Capture the cell that displays the provided text and extract its (X, Y) central coordinate. 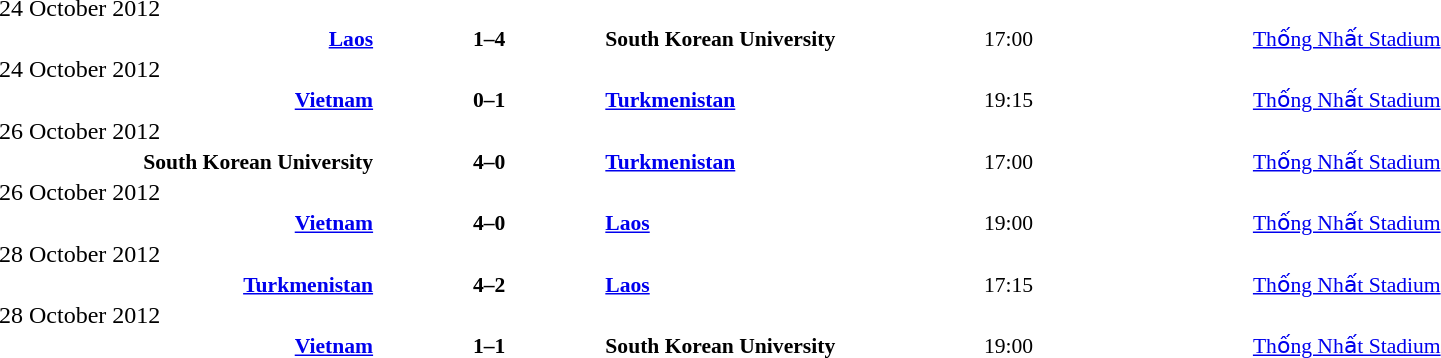
1–4 (489, 38)
19:15 (1116, 100)
South Korean University (792, 38)
4–2 (489, 284)
0–1 (489, 100)
17:15 (1116, 284)
19:00 (1116, 223)
